For the text-containing cell, return its midpoint in [X, Y] coordinate format. 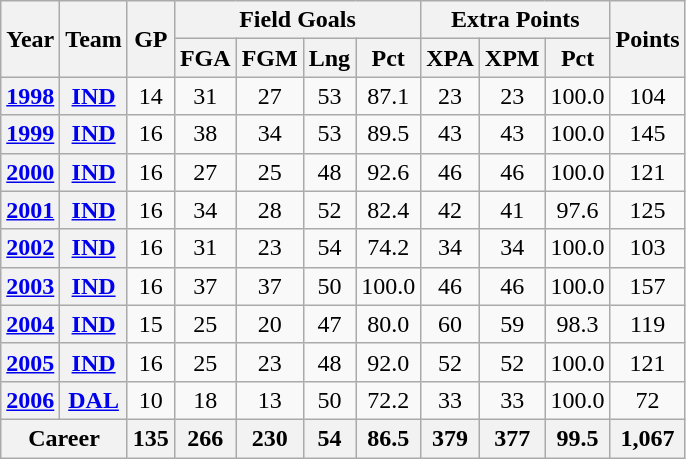
379 [450, 438]
1,067 [648, 438]
125 [648, 210]
74.2 [388, 248]
2003 [30, 286]
92.6 [388, 172]
10 [150, 400]
42 [450, 210]
Extra Points [516, 20]
Field Goals [297, 20]
DAL [94, 400]
XPA [450, 58]
14 [150, 96]
XPM [512, 58]
72 [648, 400]
104 [648, 96]
2002 [30, 248]
2001 [30, 210]
98.3 [578, 324]
1999 [30, 134]
Team [94, 39]
97.6 [578, 210]
1998 [30, 96]
38 [205, 134]
266 [205, 438]
13 [270, 400]
FGA [205, 58]
59 [512, 324]
20 [270, 324]
2000 [30, 172]
2004 [30, 324]
82.4 [388, 210]
2006 [30, 400]
Career [64, 438]
72.2 [388, 400]
15 [150, 324]
28 [270, 210]
92.0 [388, 362]
18 [205, 400]
41 [512, 210]
2005 [30, 362]
135 [150, 438]
47 [329, 324]
157 [648, 286]
FGM [270, 58]
87.1 [388, 96]
119 [648, 324]
Lng [329, 58]
80.0 [388, 324]
60 [450, 324]
GP [150, 39]
377 [512, 438]
99.5 [578, 438]
86.5 [388, 438]
Year [30, 39]
230 [270, 438]
89.5 [388, 134]
103 [648, 248]
145 [648, 134]
Points [648, 39]
